Determine the [X, Y] coordinate at the center of the cell enclosing the given text.  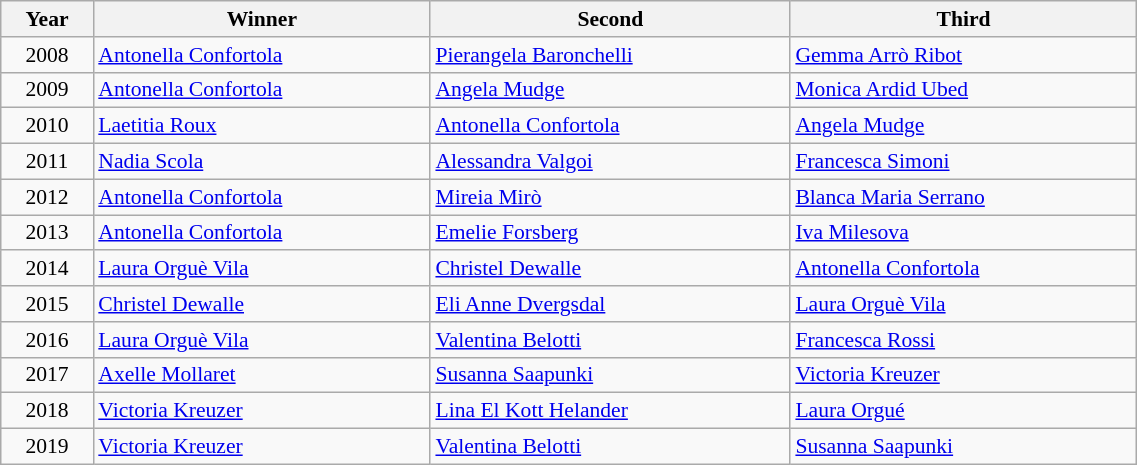
Francesca Rossi [963, 340]
Second [610, 19]
Nadia Scola [262, 162]
Winner [262, 19]
2011 [48, 162]
Pierangela Baronchelli [610, 55]
Francesca Simoni [963, 162]
Mireia Mirò [610, 197]
Blanca Maria Serrano [963, 197]
Monica Ardid Ubed [963, 90]
2015 [48, 304]
Lina El Kott Helander [610, 411]
Emelie Forsberg [610, 233]
Axelle Mollaret [262, 375]
2014 [48, 269]
2010 [48, 126]
2009 [48, 90]
Laura Orgué [963, 411]
Alessandra Valgoi [610, 162]
2008 [48, 55]
Iva Milesova [963, 233]
2017 [48, 375]
Gemma Arrò Ribot [963, 55]
Year [48, 19]
Laetitia Roux [262, 126]
Third [963, 19]
2018 [48, 411]
Eli Anne Dvergsdal [610, 304]
2016 [48, 340]
2019 [48, 447]
2013 [48, 233]
2012 [48, 197]
